Identify which cell holds the provided text, then report its (x, y) central coordinate. 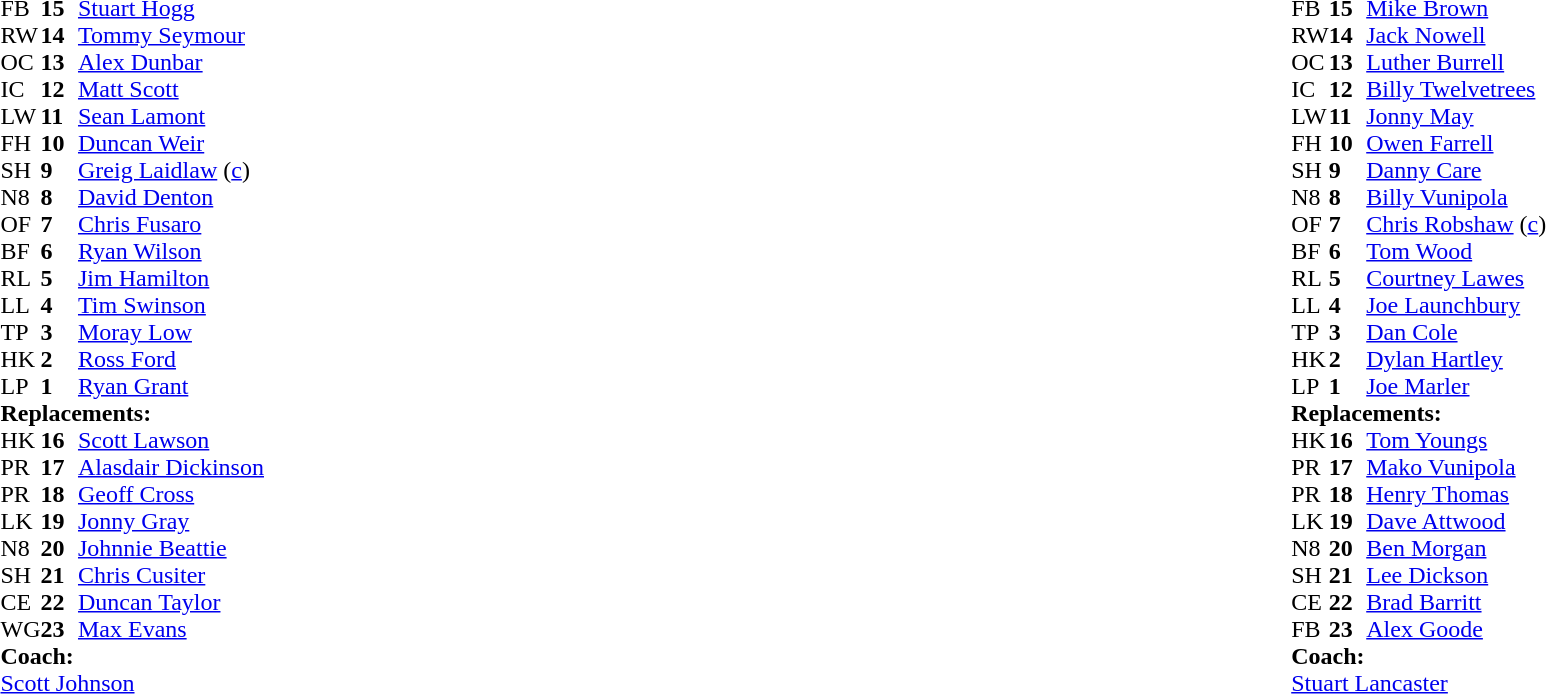
Scott Lawson (171, 440)
Alasdair Dickinson (171, 468)
Lee Dickson (1456, 576)
Danny Care (1456, 170)
Jonny Gray (171, 522)
Tom Youngs (1456, 440)
Brad Barritt (1456, 602)
Johnnie Beattie (171, 548)
Henry Thomas (1456, 494)
Matt Scott (171, 90)
Joe Marler (1456, 386)
Tom Wood (1456, 252)
Geoff Cross (171, 494)
Jim Hamilton (171, 278)
Moray Low (171, 332)
Max Evans (171, 630)
Tommy Seymour (171, 36)
Jonny May (1456, 116)
WG (20, 630)
Ryan Grant (171, 386)
Dave Attwood (1456, 522)
Billy Twelvetrees (1456, 90)
Billy Vunipola (1456, 198)
Alex Goode (1456, 630)
Greig Laidlaw (c) (171, 170)
Duncan Weir (171, 144)
Joe Launchbury (1456, 306)
Duncan Taylor (171, 602)
FB (1310, 630)
Mako Vunipola (1456, 468)
Tim Swinson (171, 306)
Chris Fusaro (171, 224)
Sean Lamont (171, 116)
Jack Nowell (1456, 36)
Dylan Hartley (1456, 360)
Ben Morgan (1456, 548)
Owen Farrell (1456, 144)
Ryan Wilson (171, 252)
Chris Cusiter (171, 576)
David Denton (171, 198)
Courtney Lawes (1456, 278)
Alex Dunbar (171, 62)
Ross Ford (171, 360)
Chris Robshaw (c) (1456, 224)
Luther Burrell (1456, 62)
Dan Cole (1456, 332)
